For the text-containing cell, return its midpoint in [X, Y] coordinate format. 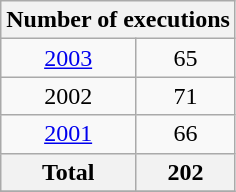
65 [186, 58]
202 [186, 172]
2001 [68, 134]
2003 [68, 58]
71 [186, 96]
66 [186, 134]
2002 [68, 96]
Total [68, 172]
Number of executions [118, 20]
